Locate the cell with the specified text and output its (X, Y) center coordinate. 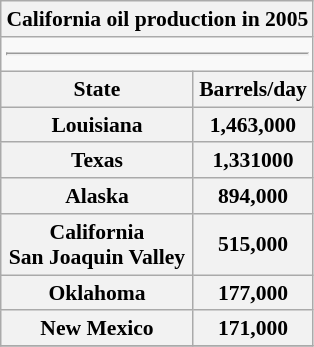
State (96, 89)
CaliforniaSan Joaquin Valley (96, 244)
515,000 (254, 244)
171,000 (254, 328)
New Mexico (96, 328)
Texas (96, 160)
1,463,000 (254, 125)
1,331000 (254, 160)
California oil production in 2005 (157, 19)
Oklahoma (96, 293)
Louisiana (96, 125)
177,000 (254, 293)
Barrels/day (254, 89)
894,000 (254, 196)
Alaska (96, 196)
